Extract the [X, Y] coordinate from the center of the cell holding the provided text.  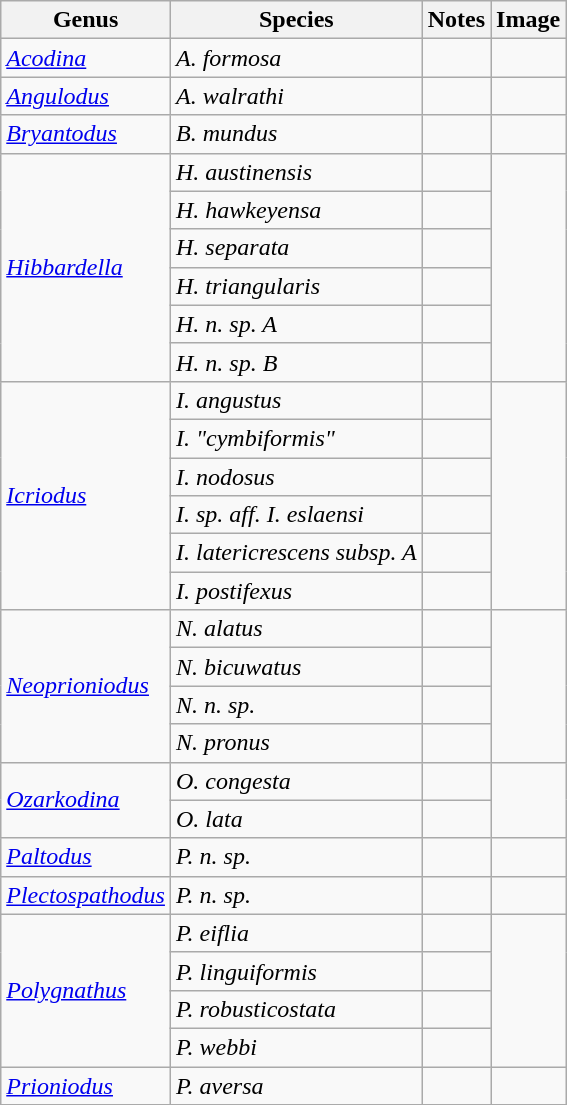
Image [528, 20]
I. postifexus [296, 591]
Neoprioniodus [86, 686]
Paltodus [86, 857]
Prioniodus [86, 1085]
I. sp. aff. I. eslaensi [296, 515]
A. formosa [296, 58]
Angulodus [86, 96]
H. separata [296, 248]
I. "cymbiformis" [296, 438]
P. robusticostata [296, 1009]
P. eiflia [296, 933]
Genus [86, 20]
I. angustus [296, 400]
H. austinensis [296, 172]
N. n. sp. [296, 705]
Ozarkodina [86, 800]
H. triangularis [296, 286]
N. alatus [296, 629]
B. mundus [296, 134]
Acodina [86, 58]
I. latericrescens subsp. A [296, 553]
N. pronus [296, 743]
Hibbardella [86, 267]
Plectospathodus [86, 895]
I. nodosus [296, 477]
H. n. sp. B [296, 362]
Icriodus [86, 495]
P. webbi [296, 1047]
H. hawkeyensa [296, 210]
P. aversa [296, 1085]
O. congesta [296, 781]
H. n. sp. A [296, 324]
Species [296, 20]
N. bicuwatus [296, 667]
Bryantodus [86, 134]
Polygnathus [86, 990]
O. lata [296, 819]
Notes [456, 20]
P. linguiformis [296, 971]
A. walrathi [296, 96]
